Identify which cell holds the provided text, then report its [x, y] central coordinate. 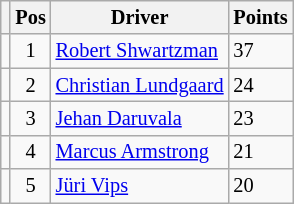
Pos [30, 17]
1 [30, 51]
5 [30, 186]
Christian Lundgaard [140, 85]
21 [260, 152]
Jüri Vips [140, 186]
Driver [140, 17]
24 [260, 85]
Jehan Daruvala [140, 118]
4 [30, 152]
20 [260, 186]
23 [260, 118]
Points [260, 17]
3 [30, 118]
Marcus Armstrong [140, 152]
Robert Shwartzman [140, 51]
2 [30, 85]
37 [260, 51]
